Scan for the cell matching the given text and deliver its [x, y] coordinate at center. 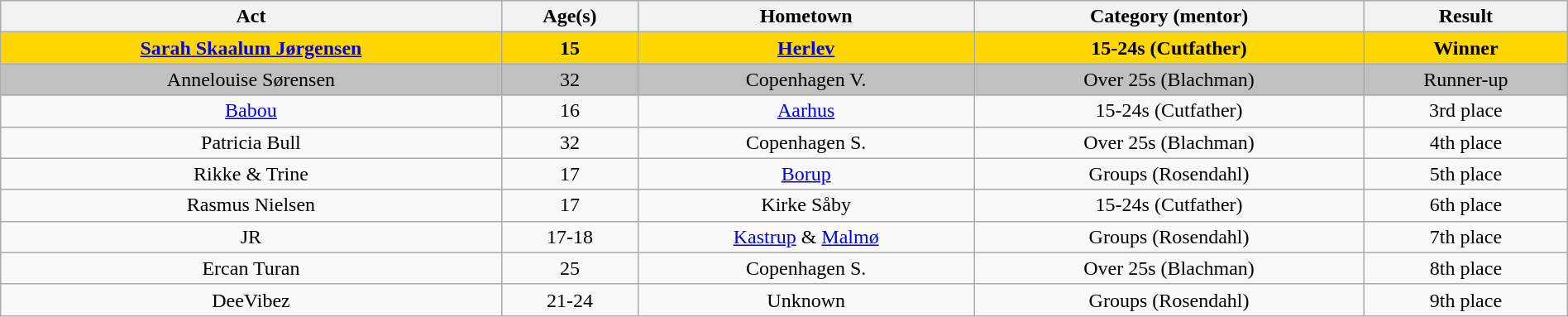
Ercan Turan [251, 268]
Patricia Bull [251, 142]
15 [570, 48]
Sarah Skaalum Jørgensen [251, 48]
Annelouise Sørensen [251, 79]
Hometown [806, 17]
5th place [1466, 174]
Winner [1466, 48]
25 [570, 268]
8th place [1466, 268]
Copenhagen V. [806, 79]
Runner-up [1466, 79]
Rasmus Nielsen [251, 205]
Aarhus [806, 111]
16 [570, 111]
Babou [251, 111]
Category (mentor) [1169, 17]
Unknown [806, 300]
JR [251, 237]
DeeVibez [251, 300]
21-24 [570, 300]
Kastrup & Malmø [806, 237]
Kirke Såby [806, 205]
7th place [1466, 237]
Herlev [806, 48]
Age(s) [570, 17]
6th place [1466, 205]
17-18 [570, 237]
3rd place [1466, 111]
Borup [806, 174]
Result [1466, 17]
Rikke & Trine [251, 174]
9th place [1466, 300]
Act [251, 17]
4th place [1466, 142]
